Locate the cell with the specified text and output its [x, y] center coordinate. 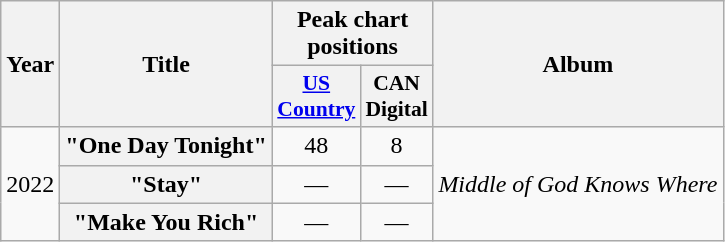
Middle of God Knows Where [578, 184]
Year [30, 64]
CAN Digital [396, 96]
Peak chart positions [352, 34]
Title [166, 64]
"Make You Rich" [166, 222]
"Stay" [166, 184]
8 [396, 146]
Album [578, 64]
48 [316, 146]
"One Day Tonight" [166, 146]
2022 [30, 184]
USCountry [316, 96]
